Determine the [x, y] coordinate at the center of the cell enclosing the given text.  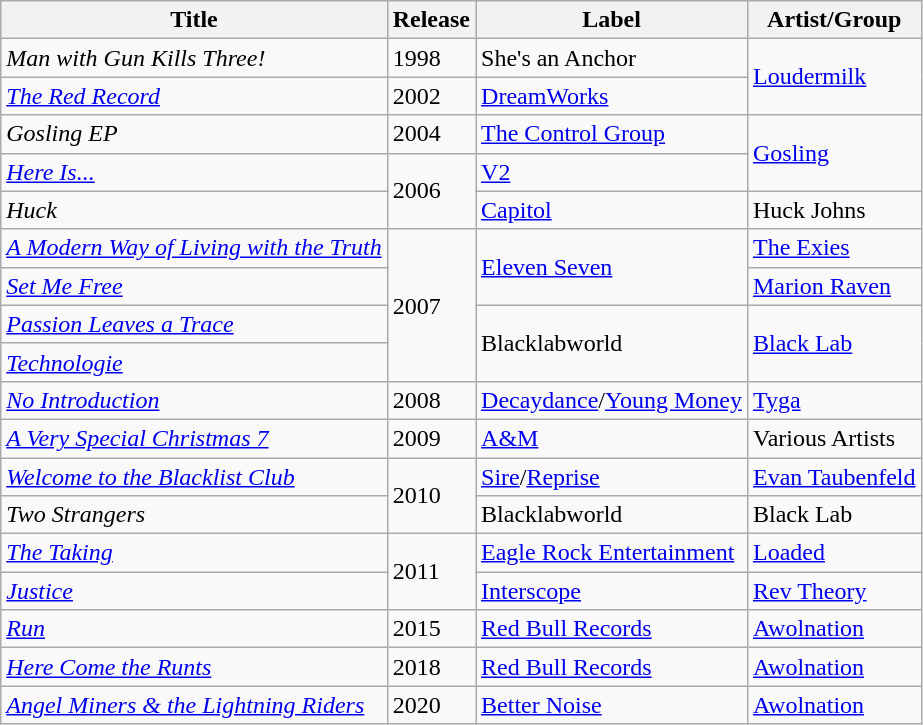
Various Artists [834, 438]
Artist/Group [834, 20]
The Taking [194, 553]
Gosling [834, 153]
She's an Anchor [612, 58]
Justice [194, 591]
A Modern Way of Living with the Truth [194, 248]
No Introduction [194, 400]
The Control Group [612, 134]
2020 [431, 705]
2011 [431, 572]
2015 [431, 629]
The Exies [834, 248]
2018 [431, 667]
Eleven Seven [612, 267]
A&M [612, 438]
Technologie [194, 362]
Rev Theory [834, 591]
Angel Miners & the Lightning Riders [194, 705]
Loaded [834, 553]
Release [431, 20]
Set Me Free [194, 286]
V2 [612, 172]
Title [194, 20]
Eagle Rock Entertainment [612, 553]
Interscope [612, 591]
Tyga [834, 400]
2010 [431, 496]
Marion Raven [834, 286]
2009 [431, 438]
Huck [194, 210]
Run [194, 629]
2008 [431, 400]
The Red Record [194, 96]
2002 [431, 96]
Capitol [612, 210]
Decaydance/Young Money [612, 400]
Man with Gun Kills Three! [194, 58]
Two Strangers [194, 515]
Label [612, 20]
Sire/Reprise [612, 477]
Passion Leaves a Trace [194, 324]
Loudermilk [834, 77]
1998 [431, 58]
Here Is... [194, 172]
Huck Johns [834, 210]
Gosling EP [194, 134]
DreamWorks [612, 96]
2004 [431, 134]
2006 [431, 191]
2007 [431, 305]
Evan Taubenfeld [834, 477]
Here Come the Runts [194, 667]
A Very Special Christmas 7 [194, 438]
Welcome to the Blacklist Club [194, 477]
Better Noise [612, 705]
